Scan for the cell matching the given text and deliver its [X, Y] coordinate at center. 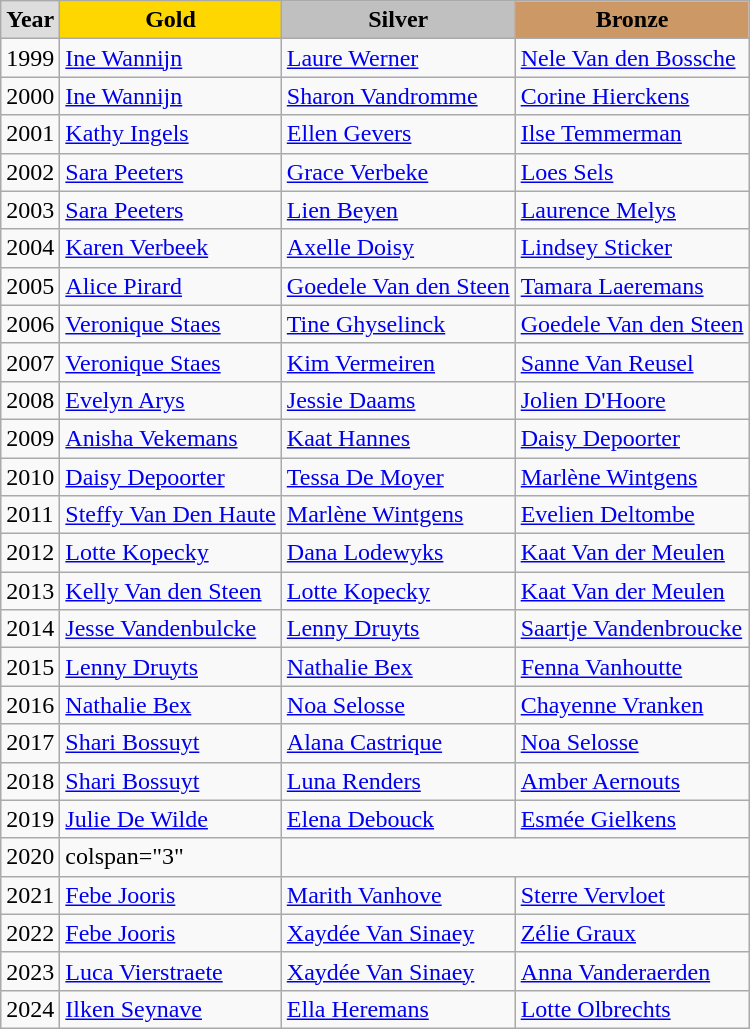
2017 [30, 743]
Tine Ghyselinck [398, 324]
Year [30, 20]
Loes Sels [632, 172]
2013 [30, 591]
2002 [30, 172]
Kim Vermeiren [398, 362]
Esmée Gielkens [632, 819]
Karen Verbeek [170, 248]
Anisha Vekemans [170, 438]
Silver [398, 20]
Anna Vanderaerden [632, 971]
Lien Beyen [398, 210]
Luca Vierstraete [170, 971]
Zélie Graux [632, 933]
2008 [30, 400]
2000 [30, 96]
2005 [30, 286]
2011 [30, 515]
Kaat Hannes [398, 438]
Steffy Van Den Haute [170, 515]
Ilken Seynave [170, 1009]
Corine Hierckens [632, 96]
1999 [30, 58]
2004 [30, 248]
Grace Verbeke [398, 172]
Evelyn Arys [170, 400]
Kelly Van den Steen [170, 591]
Ellen Gevers [398, 134]
Sanne Van Reusel [632, 362]
2023 [30, 971]
Julie De Wilde [170, 819]
Bronze [632, 20]
Kathy Ingels [170, 134]
Axelle Doisy [398, 248]
2003 [30, 210]
2010 [30, 477]
2018 [30, 781]
2024 [30, 1009]
2015 [30, 667]
2016 [30, 705]
Gold [170, 20]
Nele Van den Bossche [632, 58]
2014 [30, 629]
2020 [30, 857]
colspan="3" [170, 857]
Laurence Melys [632, 210]
Lotte Olbrechts [632, 1009]
2019 [30, 819]
2021 [30, 895]
Jesse Vandenbulcke [170, 629]
Jessie Daams [398, 400]
Saartje Vandenbroucke [632, 629]
Evelien Deltombe [632, 515]
Amber Aernouts [632, 781]
Sterre Vervloet [632, 895]
Sharon Vandromme [398, 96]
Elena Debouck [398, 819]
Fenna Vanhoutte [632, 667]
Laure Werner [398, 58]
2012 [30, 553]
2009 [30, 438]
Lindsey Sticker [632, 248]
Tessa De Moyer [398, 477]
Chayenne Vranken [632, 705]
Tamara Laeremans [632, 286]
Luna Renders [398, 781]
Dana Lodewyks [398, 553]
2001 [30, 134]
Marith Vanhove [398, 895]
2022 [30, 933]
Ella Heremans [398, 1009]
Alana Castrique [398, 743]
Alice Pirard [170, 286]
Jolien D'Hoore [632, 400]
2006 [30, 324]
Ilse Temmerman [632, 134]
2007 [30, 362]
